Determine the [x, y] coordinate at the center of the cell enclosing the given text.  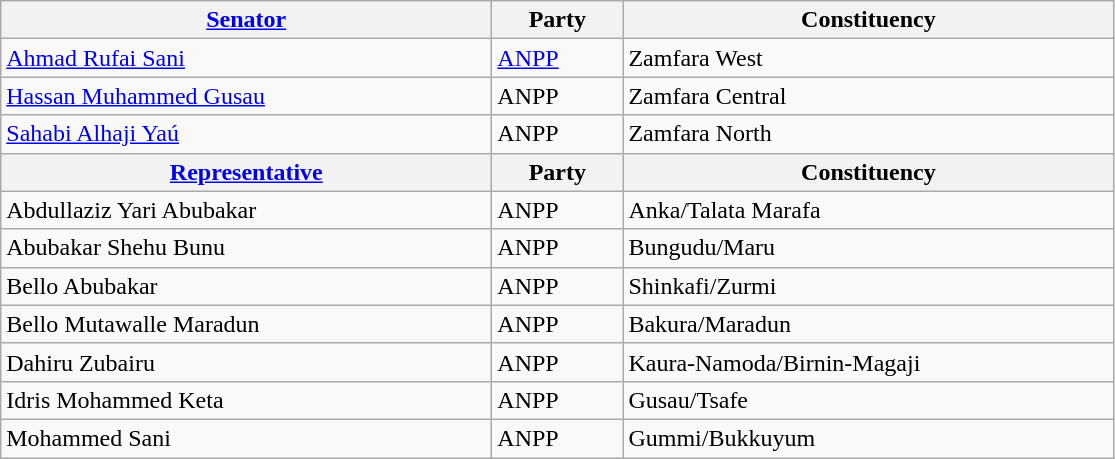
Abdullaziz Yari Abubakar [246, 210]
Kaura-Namoda/Birnin-Magaji [868, 362]
Sahabi Alhaji Yaú [246, 134]
Ahmad Rufai Sani [246, 58]
Gusau/Tsafe [868, 400]
Mohammed Sani [246, 438]
Bello Mutawalle Maradun [246, 324]
Senator [246, 20]
Anka/Talata Marafa [868, 210]
Zamfara North [868, 134]
Bakura/Maradun [868, 324]
Zamfara Central [868, 96]
Idris Mohammed Keta [246, 400]
Bungudu/Maru [868, 248]
Representative [246, 172]
Shinkafi/Zurmi [868, 286]
Abubakar Shehu Bunu [246, 248]
Bello Abubakar [246, 286]
Zamfara West [868, 58]
Hassan Muhammed Gusau [246, 96]
Dahiru Zubairu [246, 362]
Gummi/Bukkuyum [868, 438]
